Identify which cell holds the provided text, then report its (X, Y) central coordinate. 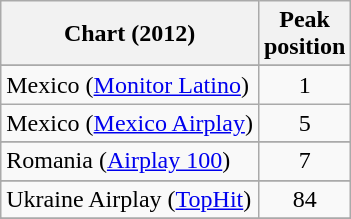
Romania (Airplay 100) (130, 161)
Mexico (Monitor Latino) (130, 85)
Ukraine Airplay (TopHit) (130, 199)
Chart (2012) (130, 34)
1 (304, 85)
Mexico (Mexico Airplay) (130, 123)
7 (304, 161)
5 (304, 123)
Peakposition (304, 34)
84 (304, 199)
